Provide the (X, Y) coordinate of the cell's center where the given text is located.  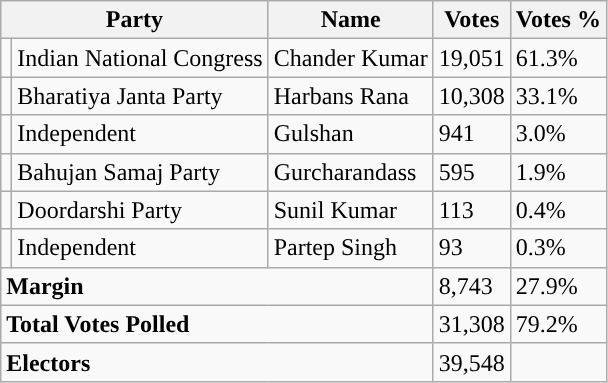
941 (472, 134)
595 (472, 172)
Doordarshi Party (140, 210)
Sunil Kumar (350, 210)
Margin (217, 286)
10,308 (472, 96)
61.3% (558, 58)
Votes % (558, 20)
0.4% (558, 210)
19,051 (472, 58)
Party (134, 20)
Harbans Rana (350, 96)
Electors (217, 362)
3.0% (558, 134)
79.2% (558, 324)
93 (472, 248)
27.9% (558, 286)
113 (472, 210)
1.9% (558, 172)
Name (350, 20)
Bharatiya Janta Party (140, 96)
Gurcharandass (350, 172)
Partep Singh (350, 248)
8,743 (472, 286)
0.3% (558, 248)
Votes (472, 20)
Bahujan Samaj Party (140, 172)
Gulshan (350, 134)
Chander Kumar (350, 58)
31,308 (472, 324)
Total Votes Polled (217, 324)
39,548 (472, 362)
Indian National Congress (140, 58)
33.1% (558, 96)
